From the cell containing the given text, extract its center point as [x, y] coordinate. 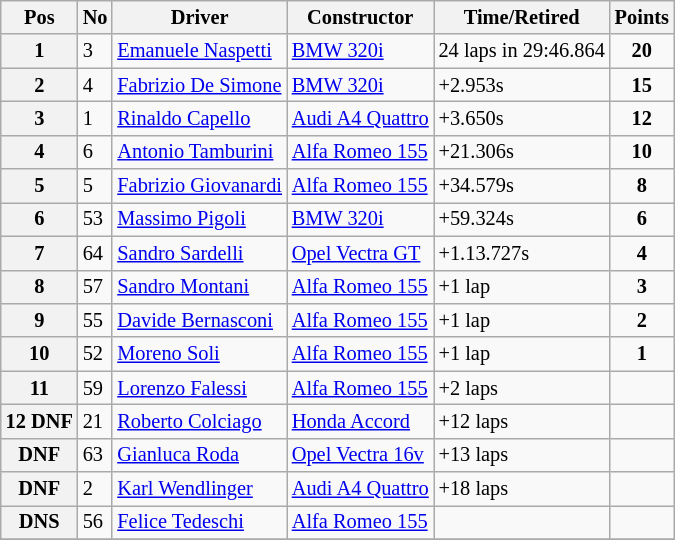
Constructor [360, 17]
Davide Bernasconi [199, 320]
+59.324s [522, 219]
+18 laps [522, 489]
59 [96, 388]
+13 laps [522, 455]
55 [96, 320]
Time/Retired [522, 17]
11 [40, 388]
Rinaldo Capello [199, 118]
52 [96, 354]
DNS [40, 522]
24 laps in 29:46.864 [522, 51]
Lorenzo Falessi [199, 388]
15 [642, 85]
20 [642, 51]
No [96, 17]
+1.13.727s [522, 253]
Felice Tedeschi [199, 522]
12 [642, 118]
56 [96, 522]
7 [40, 253]
+3.650s [522, 118]
64 [96, 253]
Fabrizio Giovanardi [199, 186]
Driver [199, 17]
Gianluca Roda [199, 455]
21 [96, 421]
Emanuele Naspetti [199, 51]
63 [96, 455]
Karl Wendlinger [199, 489]
+2 laps [522, 388]
Fabrizio De Simone [199, 85]
Sandro Sardelli [199, 253]
57 [96, 287]
Antonio Tamburini [199, 152]
12 DNF [40, 421]
Sandro Montani [199, 287]
Moreno Soli [199, 354]
Pos [40, 17]
Opel Vectra 16v [360, 455]
Points [642, 17]
53 [96, 219]
9 [40, 320]
Roberto Colciago [199, 421]
Honda Accord [360, 421]
Massimo Pigoli [199, 219]
Opel Vectra GT [360, 253]
+34.579s [522, 186]
+21.306s [522, 152]
+12 laps [522, 421]
+2.953s [522, 85]
